Determine the (X, Y) coordinate at the center of the cell enclosing the given text.  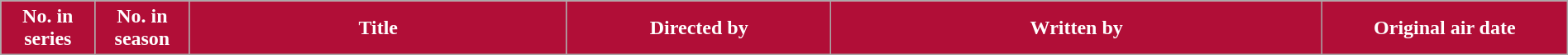
Title (378, 28)
No. inseason (142, 28)
Original air date (1444, 28)
Directed by (699, 28)
Written by (1077, 28)
No. inseries (48, 28)
